Find where the given text appears and provide that cell's center as [x, y] coordinate. 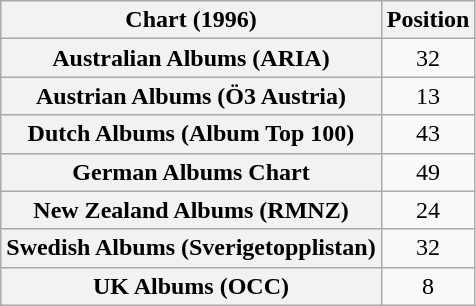
Austrian Albums (Ö3 Austria) [191, 96]
43 [428, 134]
24 [428, 210]
Dutch Albums (Album Top 100) [191, 134]
New Zealand Albums (RMNZ) [191, 210]
German Albums Chart [191, 172]
13 [428, 96]
Chart (1996) [191, 20]
Swedish Albums (Sverigetopplistan) [191, 248]
8 [428, 286]
Australian Albums (ARIA) [191, 58]
Position [428, 20]
UK Albums (OCC) [191, 286]
49 [428, 172]
